Output the [x, y] coordinate of the center of the cell containing the given text.  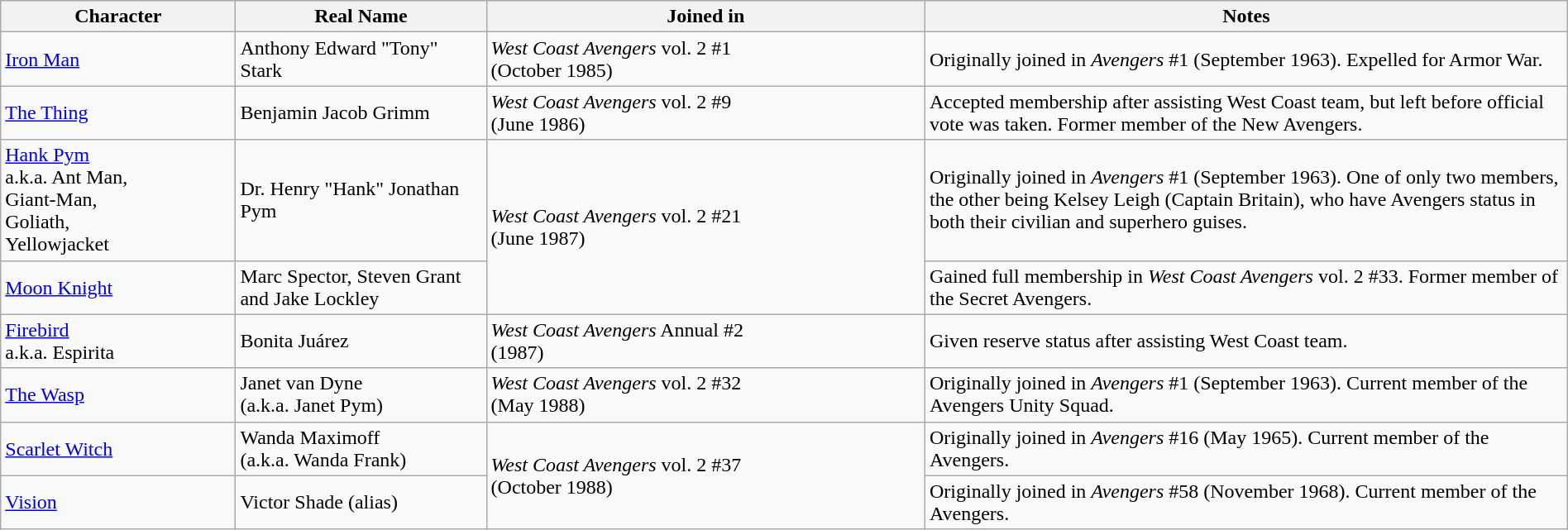
Vision [118, 503]
Dr. Henry "Hank" Jonathan Pym [361, 200]
Real Name [361, 17]
Originally joined in Avengers #16 (May 1965). Current member of the Avengers. [1245, 448]
Accepted membership after assisting West Coast team, but left before official vote was taken. Former member of the New Avengers. [1245, 112]
Marc Spector, Steven Grant and Jake Lockley [361, 288]
Anthony Edward "Tony" Stark [361, 60]
Originally joined in Avengers #1 (September 1963). Current member of the Avengers Unity Squad. [1245, 395]
Iron Man [118, 60]
Scarlet Witch [118, 448]
West Coast Avengers vol. 2 #1 (October 1985) [705, 60]
Janet van Dyne(a.k.a. Janet Pym) [361, 395]
Wanda Maximoff(a.k.a. Wanda Frank) [361, 448]
Originally joined in Avengers #1 (September 1963). Expelled for Armor War. [1245, 60]
Notes [1245, 17]
Firebirda.k.a. Espirita [118, 341]
The Wasp [118, 395]
Hank Pyma.k.a. Ant Man,Giant-Man,Goliath,Yellowjacket [118, 200]
Character [118, 17]
West Coast Avengers Annual #2(1987) [705, 341]
West Coast Avengers vol. 2 #32(May 1988) [705, 395]
Originally joined in Avengers #58 (November 1968). Current member of the Avengers. [1245, 503]
Given reserve status after assisting West Coast team. [1245, 341]
Benjamin Jacob Grimm [361, 112]
West Coast Avengers vol. 2 #37(October 1988) [705, 475]
Gained full membership in West Coast Avengers vol. 2 #33. Former member of the Secret Avengers. [1245, 288]
West Coast Avengers vol. 2 #9 (June 1986) [705, 112]
Joined in [705, 17]
West Coast Avengers vol. 2 #21 (June 1987) [705, 227]
The Thing [118, 112]
Bonita Juárez [361, 341]
Moon Knight [118, 288]
Victor Shade (alias) [361, 503]
